From the cell containing the given text, extract its center point as [x, y] coordinate. 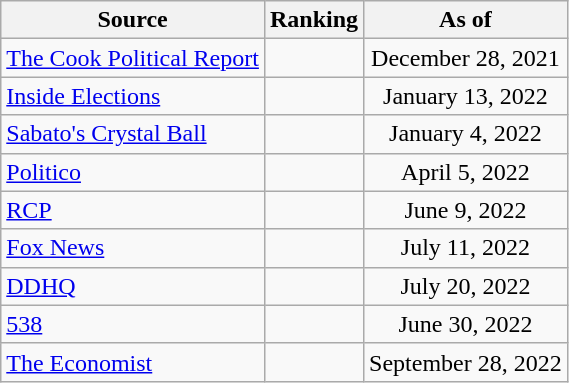
As of [466, 20]
June 30, 2022 [466, 324]
January 13, 2022 [466, 96]
The Cook Political Report [133, 58]
July 11, 2022 [466, 248]
Politico [133, 172]
Source [133, 20]
January 4, 2022 [466, 134]
Ranking [314, 20]
June 9, 2022 [466, 210]
Sabato's Crystal Ball [133, 134]
December 28, 2021 [466, 58]
DDHQ [133, 286]
July 20, 2022 [466, 286]
RCP [133, 210]
April 5, 2022 [466, 172]
538 [133, 324]
Inside Elections [133, 96]
September 28, 2022 [466, 362]
The Economist [133, 362]
Fox News [133, 248]
